Detect which cell encompasses the target text, then output its [x, y] center coordinate. 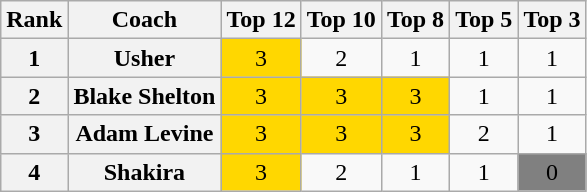
Blake Shelton [144, 96]
Top 8 [415, 20]
Top 10 [341, 20]
Coach [144, 20]
Top 3 [552, 20]
Top 12 [261, 20]
4 [34, 172]
Adam Levine [144, 134]
Usher [144, 58]
Rank [34, 20]
0 [552, 172]
Top 5 [484, 20]
Shakira [144, 172]
